Pinpoint the cell where the given text exists, returning its [X, Y] midpoint coordinate. 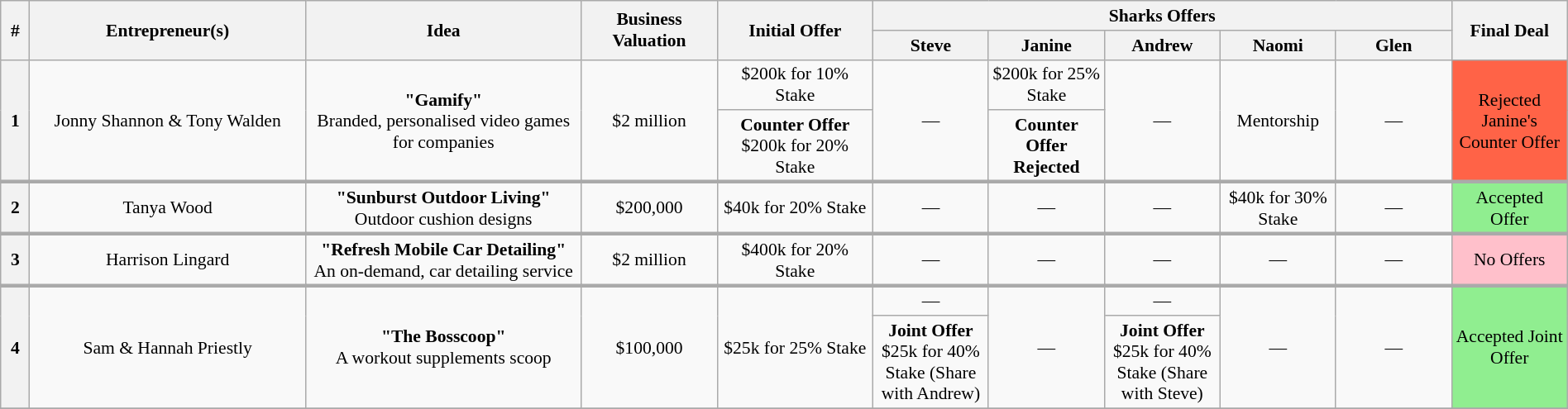
3 [15, 259]
$200k for 10% Stake [795, 84]
Business Valuation [649, 30]
"Refresh Mobile Car Detailing" An on-demand, car detailing service [443, 259]
Counter Offer$200k for 20% Stake [795, 147]
Initial Offer [795, 30]
$40k for 20% Stake [795, 208]
Steve [930, 45]
Entrepreneur(s) [168, 30]
1 [15, 121]
Janine [1046, 45]
"Gamify" Branded, personalised video games for companies [443, 121]
$200,000 [649, 208]
Andrew [1162, 45]
Idea [443, 30]
$25k for 25% Stake [795, 347]
Sharks Offers [1162, 16]
Glen [1394, 45]
Harrison Lingard [168, 259]
Rejected Janine's Counter Offer [1509, 121]
Sam & Hannah Priestly [168, 347]
"Sunburst Outdoor Living" Outdoor cushion designs [443, 208]
Joint Offer$25k for 40% Stake (Share with Steve) [1162, 363]
Final Deal [1509, 30]
# [15, 30]
No Offers [1509, 259]
Accepted Offer [1509, 208]
Counter Offer Rejected [1046, 147]
$40k for 30% Stake [1278, 208]
4 [15, 347]
Jonny Shannon & Tony Walden [168, 121]
$400k for 20% Stake [795, 259]
Accepted Joint Offer [1509, 347]
Joint Offer$25k for 40% Stake (Share with Andrew) [930, 363]
$100,000 [649, 347]
Naomi [1278, 45]
Tanya Wood [168, 208]
"The Bosscoop" A workout supplements scoop [443, 347]
2 [15, 208]
$200k for 25% Stake [1046, 84]
Mentorship [1278, 121]
